Search for the cell housing the specified text and yield its (X, Y) center coordinate. 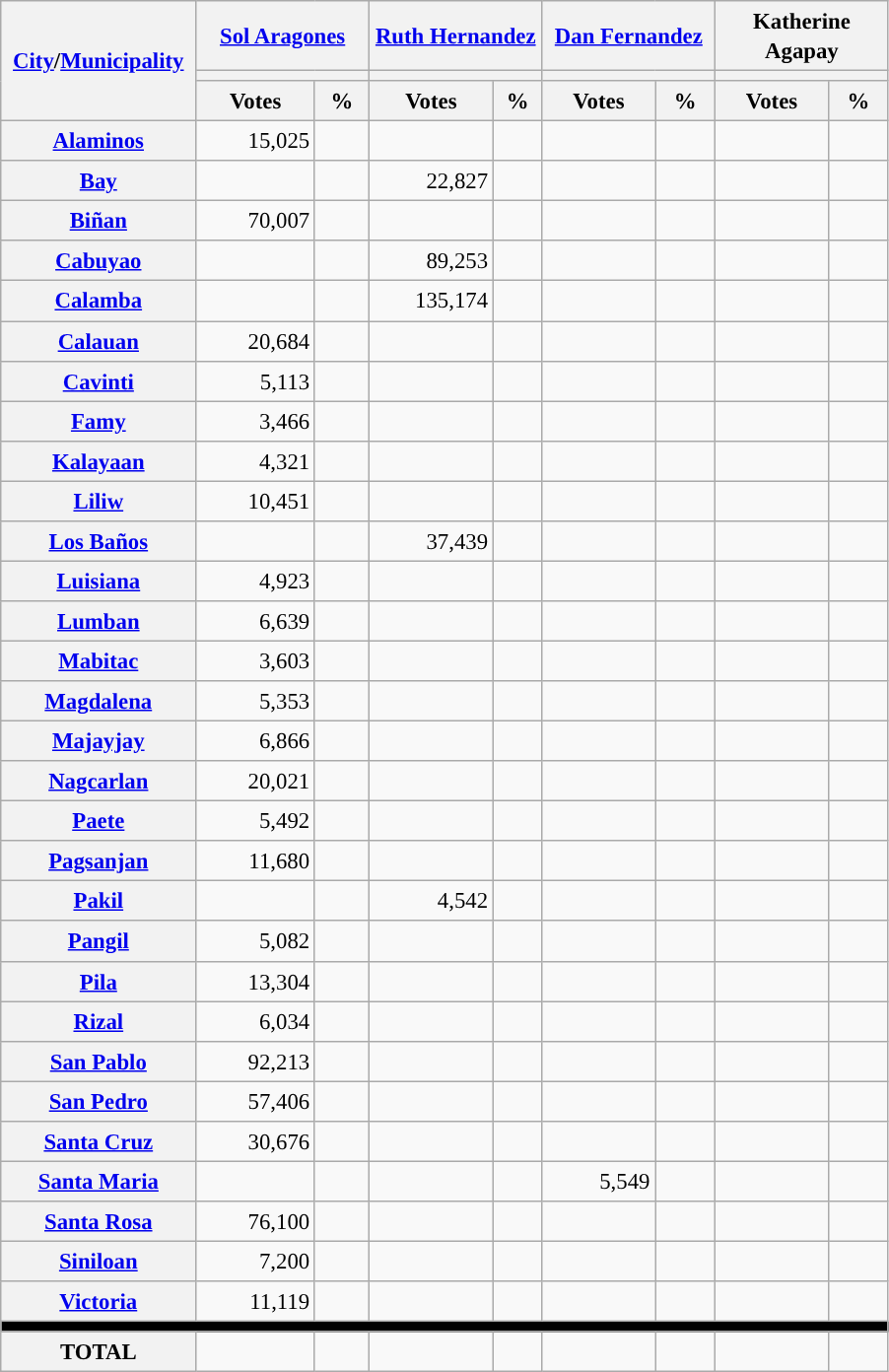
20,021 (256, 781)
San Pedro (99, 1102)
Liliw (99, 501)
92,213 (256, 1061)
Famy (99, 422)
4,542 (431, 901)
11,119 (256, 1301)
Cavinti (99, 380)
15,025 (256, 142)
San Pablo (99, 1061)
30,676 (256, 1141)
Calamba (99, 302)
Cabuyao (99, 260)
6,034 (256, 1021)
Pangil (99, 942)
Rizal (99, 1021)
Majayjay (99, 741)
Pakil (99, 901)
Mabitac (99, 660)
70,007 (256, 221)
Lumban (99, 621)
Nagcarlan (99, 781)
Victoria (99, 1301)
Alaminos (99, 142)
5,492 (256, 822)
Luisiana (99, 582)
7,200 (256, 1262)
37,439 (431, 542)
Sol Aragones (283, 35)
Kalayaan (99, 461)
4,321 (256, 461)
5,549 (599, 1181)
Santa Rosa (99, 1222)
Magdalena (99, 702)
5,082 (256, 942)
3,466 (256, 422)
Dan Fernandez (629, 35)
Pagsanjan (99, 861)
13,304 (256, 982)
5,353 (256, 702)
TOTAL (99, 1352)
Santa Cruz (99, 1141)
City/Municipality (99, 61)
Katherine Agapay (802, 35)
135,174 (431, 302)
11,680 (256, 861)
Calauan (99, 341)
57,406 (256, 1102)
6,866 (256, 741)
Siniloan (99, 1262)
10,451 (256, 501)
76,100 (256, 1222)
Pila (99, 982)
Paete (99, 822)
20,684 (256, 341)
6,639 (256, 621)
22,827 (431, 181)
Santa Maria (99, 1181)
4,923 (256, 582)
Biñan (99, 221)
Ruth Hernandez (455, 35)
3,603 (256, 660)
Los Baños (99, 542)
Bay (99, 181)
5,113 (256, 380)
89,253 (431, 260)
